For the text-containing cell, return its midpoint in [X, Y] coordinate format. 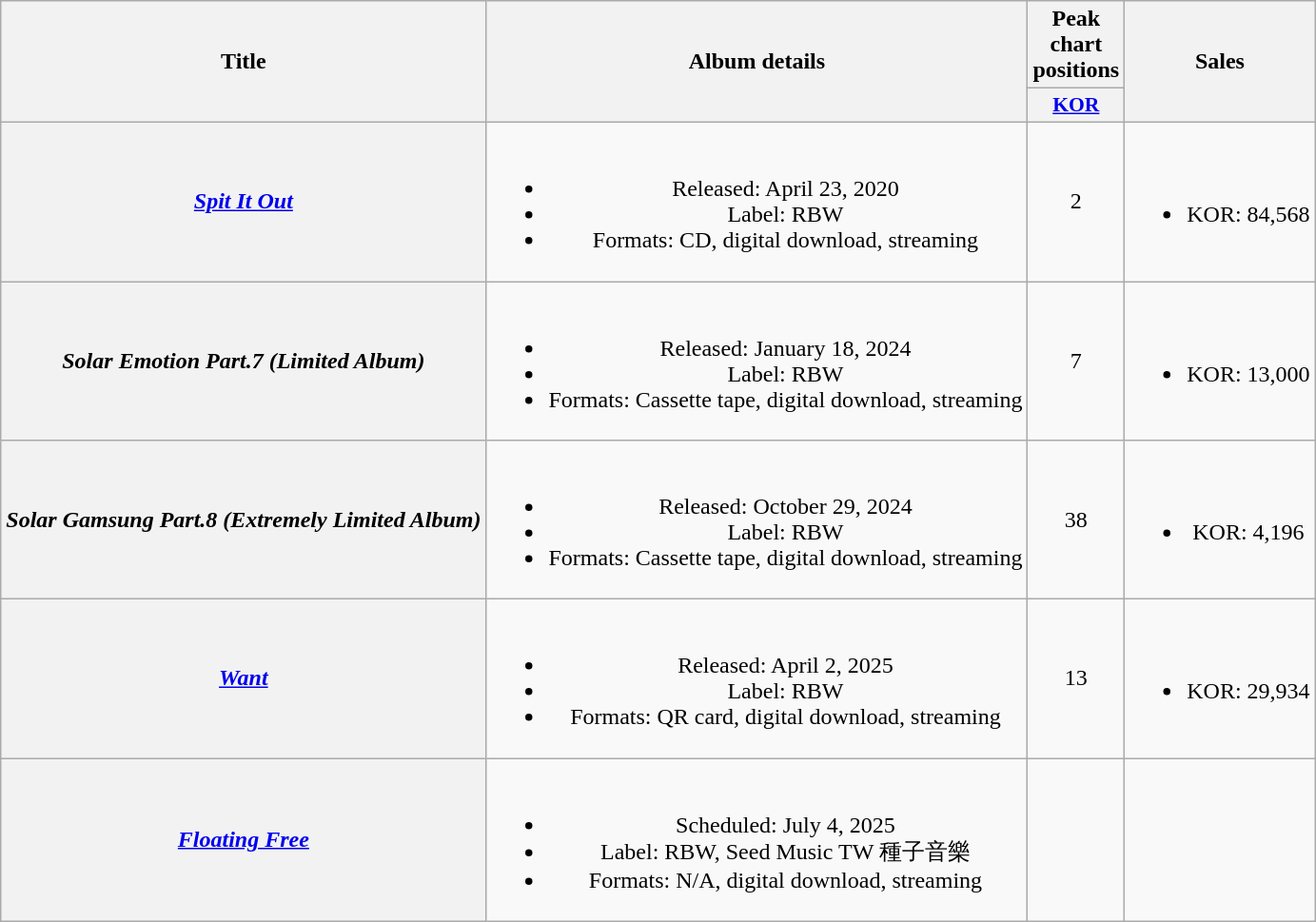
38 [1076, 520]
Released: April 2, 2025Label: RBWFormats: QR card, digital download, streaming [757, 679]
7 [1076, 362]
2 [1076, 202]
Floating Free [244, 840]
KOR: 4,196 [1220, 520]
KOR: 13,000 [1220, 362]
Sales [1220, 62]
13 [1076, 679]
KOR [1076, 106]
Spit It Out [244, 202]
Peak chart positions [1076, 45]
Released: January 18, 2024Label: RBWFormats: Cassette tape, digital download, streaming [757, 362]
Released: April 23, 2020Label: RBWFormats: CD, digital download, streaming [757, 202]
Album details [757, 62]
Scheduled: July 4, 2025Label: RBW, Seed Music TW 種子音樂Formats: N/A, digital download, streaming [757, 840]
Solar Gamsung Part.8 (Extremely Limited Album) [244, 520]
KOR: 84,568 [1220, 202]
Solar Emotion Part.7 (Limited Album) [244, 362]
Released: October 29, 2024Label: RBWFormats: Cassette tape, digital download, streaming [757, 520]
Want [244, 679]
KOR: 29,934 [1220, 679]
Title [244, 62]
